Provide the (x, y) coordinate of the cell's center where the given text is located.  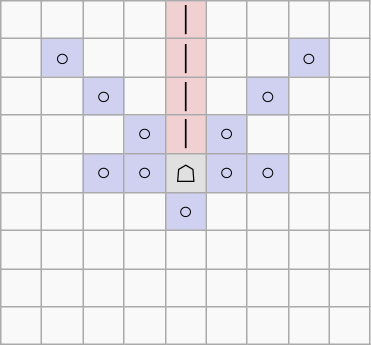
☖ (186, 173)
